Scan for the cell matching the given text and deliver its (X, Y) coordinate at center. 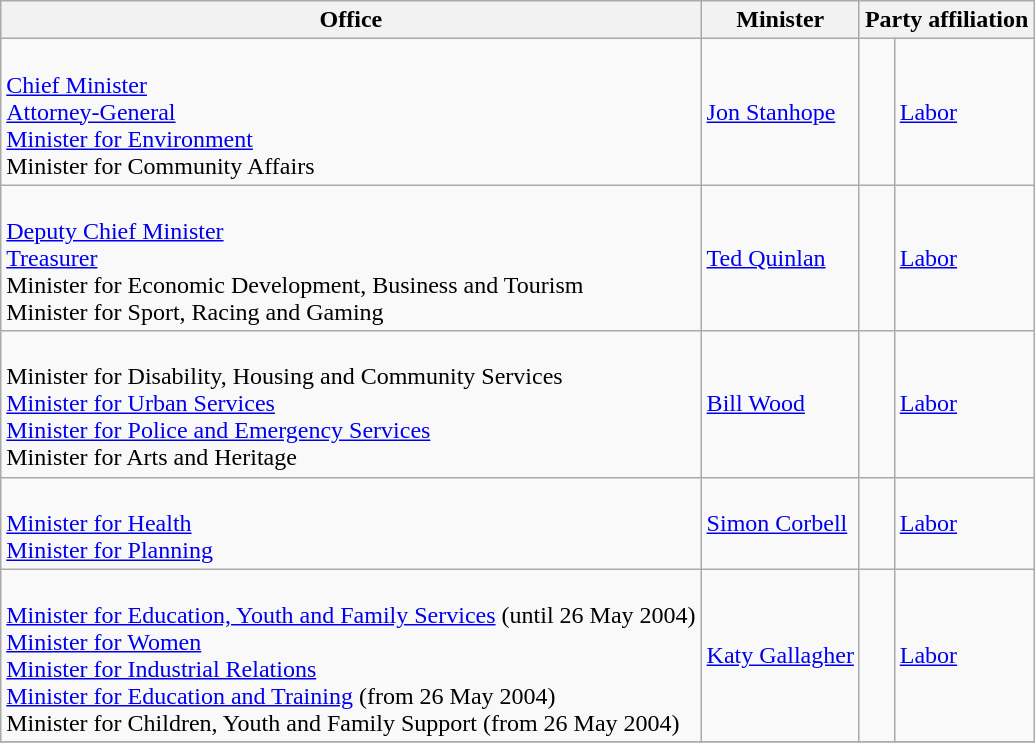
Bill Wood (780, 404)
Jon Stanhope (780, 112)
Katy Gallagher (780, 656)
Minister (780, 20)
Chief Minister Attorney-General Minister for Environment Minister for Community Affairs (351, 112)
Deputy Chief Minister Treasurer Minister for Economic Development, Business and Tourism Minister for Sport, Racing and Gaming (351, 258)
Office (351, 20)
Ted Quinlan (780, 258)
Party affiliation (946, 20)
Simon Corbell (780, 523)
Minister for Health Minister for Planning (351, 523)
